Find where the given text appears and provide that cell's center as [X, Y] coordinate. 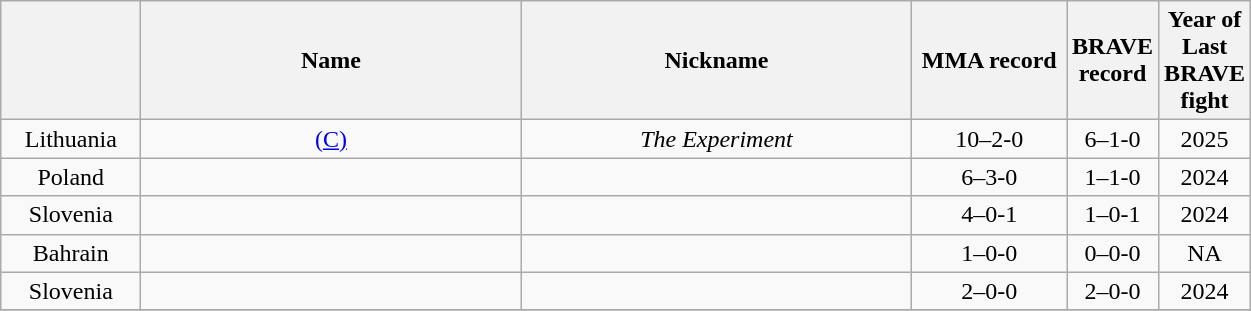
Poland [71, 177]
2025 [1205, 139]
MMA record [990, 60]
(C) [331, 139]
NA [1205, 253]
0–0-0 [1113, 253]
10–2-0 [990, 139]
The Experiment [716, 139]
1–1-0 [1113, 177]
Lithuania [71, 139]
Name [331, 60]
1–0-1 [1113, 215]
6–3-0 [990, 177]
BRAVE record [1113, 60]
6–1-0 [1113, 139]
4–0-1 [990, 215]
Year of Last BRAVE fight [1205, 60]
Bahrain [71, 253]
1–0-0 [990, 253]
Nickname [716, 60]
